Return [x, y] of the center of cell containing provided text 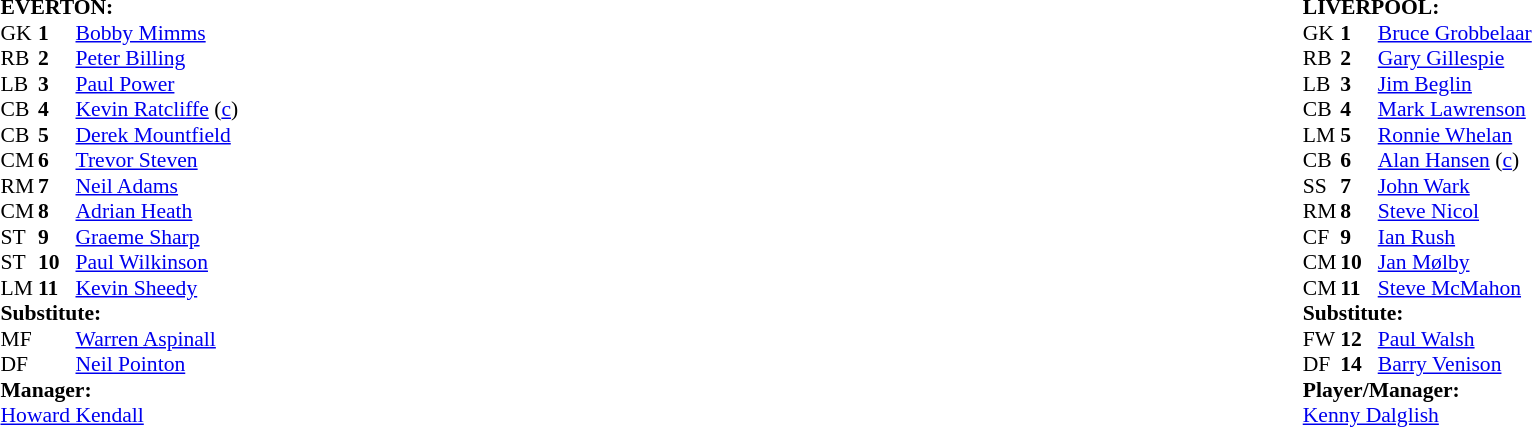
Adrian Heath [158, 211]
Steve McMahon [1455, 288]
Barry Venison [1455, 365]
Peter Billing [158, 59]
Ronnie Whelan [1455, 135]
SS [1322, 186]
Gary Gillespie [1455, 59]
12 [1359, 339]
FW [1322, 339]
14 [1359, 365]
Paul Wilkinson [158, 263]
Jan Mølby [1455, 263]
Graeme Sharp [158, 237]
Steve Nicol [1455, 211]
Ian Rush [1455, 237]
Bobby Mimms [158, 33]
MF [19, 339]
Warren Aspinall [158, 339]
John Wark [1455, 186]
CF [1322, 237]
Paul Walsh [1455, 339]
Player/Manager: [1418, 390]
Alan Hansen (c) [1455, 161]
Neil Pointon [158, 365]
Paul Power [158, 84]
Kevin Ratcliffe (c) [158, 109]
Neil Adams [158, 186]
Manager: [119, 390]
Mark Lawrenson [1455, 109]
Jim Beglin [1455, 84]
Bruce Grobbelaar [1455, 33]
Trevor Steven [158, 161]
Derek Mountfield [158, 135]
Kevin Sheedy [158, 288]
